Extract the [x, y] coordinate from the center of the cell holding the provided text.  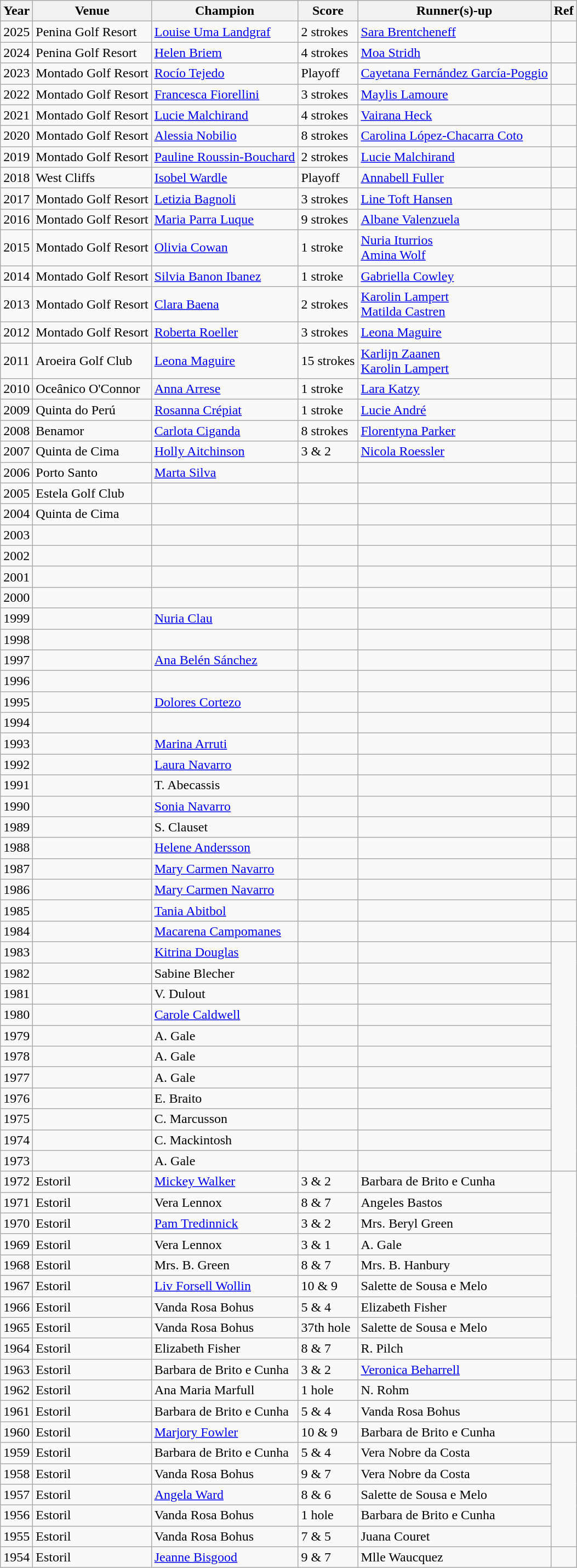
1963 [16, 1370]
V. Dulout [225, 994]
Letizia Bagnoli [225, 198]
Mrs. B. Hanbury [454, 1265]
1990 [16, 806]
1989 [16, 827]
1992 [16, 765]
1955 [16, 1536]
2021 [16, 115]
Nuria Clau [225, 618]
Benamor [92, 431]
1970 [16, 1223]
Roberta Roeller [225, 333]
2025 [16, 32]
Albane Valenzuela [454, 219]
1969 [16, 1244]
2003 [16, 535]
Annabell Fuller [454, 178]
Maria Parra Luque [225, 219]
2008 [16, 431]
Helen Briem [225, 53]
C. Marcusson [225, 1119]
Nuria Iturrios Amina Wolf [454, 248]
Gabriella Cowley [454, 276]
2023 [16, 73]
1957 [16, 1495]
N. Rohm [454, 1390]
C. Mackintosh [225, 1140]
1973 [16, 1161]
2004 [16, 514]
2014 [16, 276]
Karlijn Zaanen Karolin Lampert [454, 361]
Nicola Roessler [454, 452]
1972 [16, 1182]
Moa Stridh [454, 53]
Lucie André [454, 410]
1997 [16, 660]
Marta Silva [225, 472]
Clara Baena [225, 305]
2019 [16, 157]
1993 [16, 744]
1976 [16, 1098]
2001 [16, 577]
1983 [16, 952]
Pauline Roussin-Bouchard [225, 157]
1980 [16, 1015]
Laura Navarro [225, 765]
1988 [16, 848]
Sabine Blecher [225, 973]
1996 [16, 681]
Veronica Beharrell [454, 1370]
2017 [16, 198]
Kitrina Douglas [225, 952]
Carolina López-Chacarra Coto [454, 136]
Ana Maria Marfull [225, 1390]
2022 [16, 94]
S. Clauset [225, 827]
R. Pilch [454, 1349]
Tania Abitbol [225, 910]
Anna Arrese [225, 389]
Rocío Tejedo [225, 73]
Vairana Heck [454, 115]
Marjory Fowler [225, 1432]
1974 [16, 1140]
Aroeira Golf Club [92, 361]
Score [328, 11]
1964 [16, 1349]
Runner(s)-up [454, 11]
2006 [16, 472]
Cayetana Fernández García-Poggio [454, 73]
Holly Aitchinson [225, 452]
2012 [16, 333]
Macarena Campomanes [225, 931]
1959 [16, 1453]
Alessia Nobilio [225, 136]
2024 [16, 53]
2020 [16, 136]
West Cliffs [92, 178]
Silvia Banon Ibanez [225, 276]
Porto Santo [92, 472]
Year [16, 11]
Juana Couret [454, 1536]
Estela Golf Club [92, 493]
1956 [16, 1515]
1958 [16, 1474]
2005 [16, 493]
1961 [16, 1411]
Angela Ward [225, 1495]
Carole Caldwell [225, 1015]
Carlota Ciganda [225, 431]
Angeles Bastos [454, 1202]
2010 [16, 389]
Rosanna Crépiat [225, 410]
1967 [16, 1286]
Line Toft Hansen [454, 198]
2009 [16, 410]
Ana Belén Sánchez [225, 660]
Pam Tredinnick [225, 1223]
2016 [16, 219]
1999 [16, 618]
15 strokes [328, 361]
Karolin Lampert Matilda Castren [454, 305]
Mrs. B. Green [225, 1265]
Sonia Navarro [225, 806]
1966 [16, 1307]
7 & 5 [328, 1536]
2002 [16, 556]
2015 [16, 248]
1994 [16, 723]
Dolores Cortezo [225, 702]
1977 [16, 1077]
2000 [16, 597]
1979 [16, 1036]
1998 [16, 640]
Jeanne Bisgood [225, 1557]
Champion [225, 11]
37th hole [328, 1328]
Mickey Walker [225, 1182]
Olivia Cowan [225, 248]
Louise Uma Landgraf [225, 32]
1981 [16, 994]
2011 [16, 361]
1995 [16, 702]
Francesca Fiorellini [225, 94]
2018 [16, 178]
3 & 1 [328, 1244]
9 strokes [328, 219]
Maylis Lamoure [454, 94]
Sara Brentcheneff [454, 32]
1978 [16, 1057]
Lara Katzy [454, 389]
Liv Forsell Wollin [225, 1286]
T. Abecassis [225, 785]
1982 [16, 973]
Florentyna Parker [454, 431]
Mlle Waucquez [454, 1557]
1965 [16, 1328]
1991 [16, 785]
1962 [16, 1390]
1975 [16, 1119]
Quinta do Perú [92, 410]
Oceânico O'Connor [92, 389]
1984 [16, 931]
1968 [16, 1265]
2013 [16, 305]
Ref [563, 11]
1985 [16, 910]
1960 [16, 1432]
Venue [92, 11]
1971 [16, 1202]
Helene Andersson [225, 848]
8 & 6 [328, 1495]
Isobel Wardle [225, 178]
1986 [16, 890]
Marina Arruti [225, 744]
E. Braito [225, 1098]
1954 [16, 1557]
1987 [16, 869]
Mrs. Beryl Green [454, 1223]
2007 [16, 452]
